Provide the [x, y] coordinate of the cell's center where the given text is located.  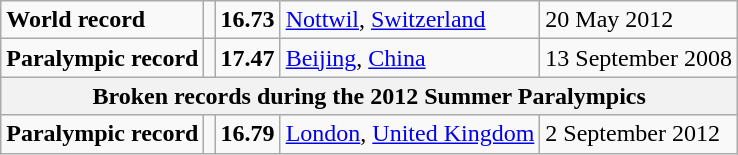
World record [102, 20]
Nottwil, Switzerland [410, 20]
2 September 2012 [639, 134]
Beijing, China [410, 58]
16.79 [248, 134]
London, United Kingdom [410, 134]
17.47 [248, 58]
Broken records during the 2012 Summer Paralympics [370, 96]
13 September 2008 [639, 58]
20 May 2012 [639, 20]
16.73 [248, 20]
